Find where the given text appears and provide that cell's center as (X, Y) coordinate. 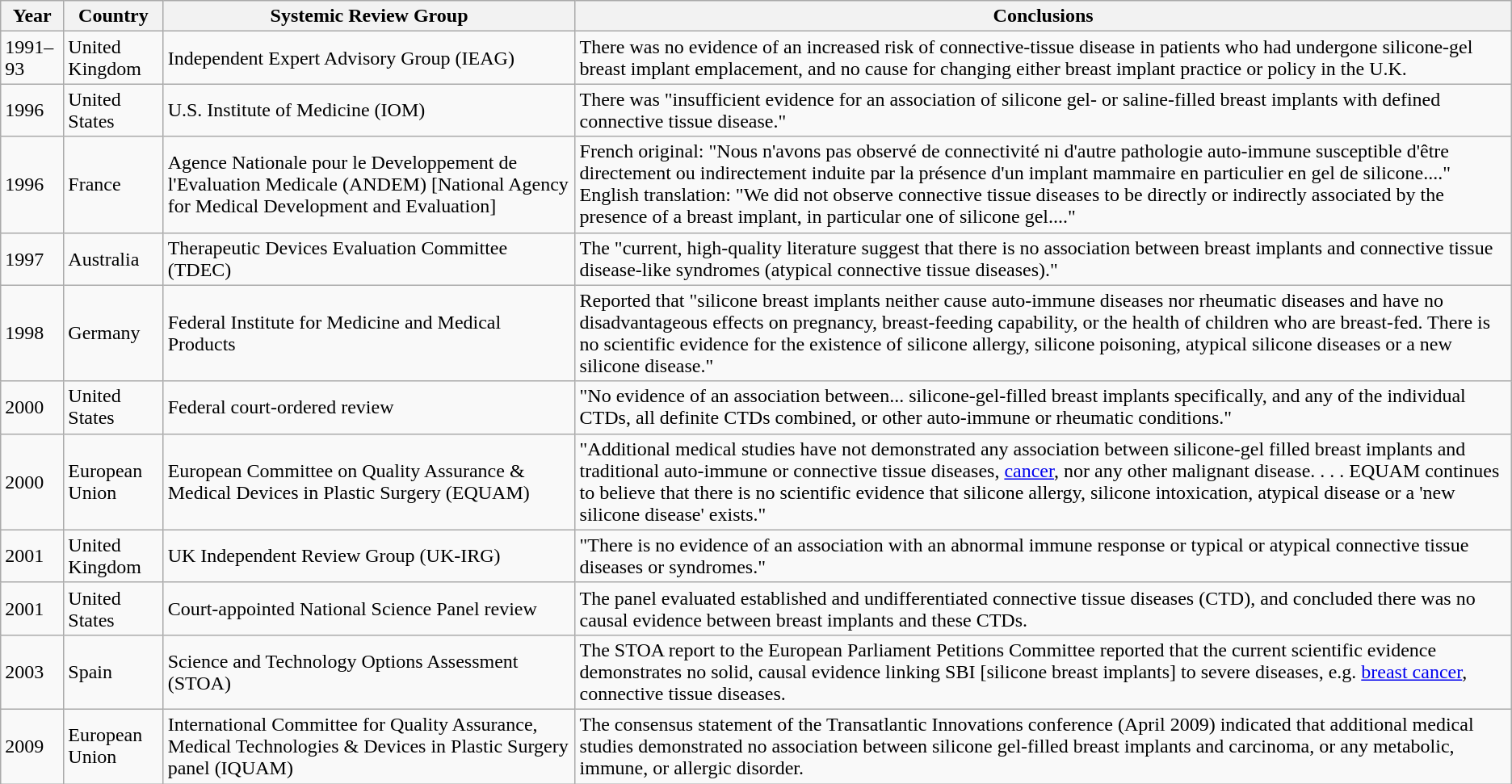
Country (113, 16)
There was "insufficient evidence for an association of silicone gel- or saline-filled breast implants with defined connective tissue disease." (1044, 110)
Court-appointed National Science Panel review (369, 609)
Federal Institute for Medicine and Medical Products (369, 333)
"There is no evidence of an association with an abnormal immune response or typical or atypical connective tissue diseases or syndromes." (1044, 556)
International Committee for Quality Assurance, Medical Technologies & Devices in Plastic Surgery panel (IQUAM) (369, 746)
Federal court-ordered review (369, 407)
2009 (32, 746)
1998 (32, 333)
Conclusions (1044, 16)
2003 (32, 672)
European Committee on Quality Assurance & Medical Devices in Plastic Surgery (EQUAM) (369, 481)
Therapeutic Devices Evaluation Committee (TDEC) (369, 258)
1997 (32, 258)
UK Independent Review Group (UK-IRG) (369, 556)
Independent Expert Advisory Group (IEAG) (369, 58)
Agence Nationale pour le Developpement de l'Evaluation Medicale (ANDEM) [National Agency for Medical Development and Evaluation] (369, 184)
Australia (113, 258)
Science and Technology Options Assessment (STOA) (369, 672)
Year (32, 16)
Germany (113, 333)
Spain (113, 672)
Systemic Review Group (369, 16)
U.S. Institute of Medicine (IOM) (369, 110)
1991–93 (32, 58)
France (113, 184)
